Detect which cell encompasses the target text, then output its (x, y) center coordinate. 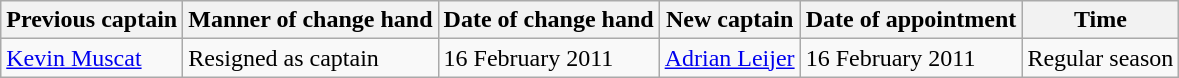
Resigned as captain (310, 58)
Adrian Leijer (730, 58)
New captain (730, 20)
Manner of change hand (310, 20)
Time (1100, 20)
Kevin Muscat (92, 58)
Date of change hand (548, 20)
Regular season (1100, 58)
Previous captain (92, 20)
Date of appointment (911, 20)
